Pinpoint the cell where the given text exists, returning its (X, Y) midpoint coordinate. 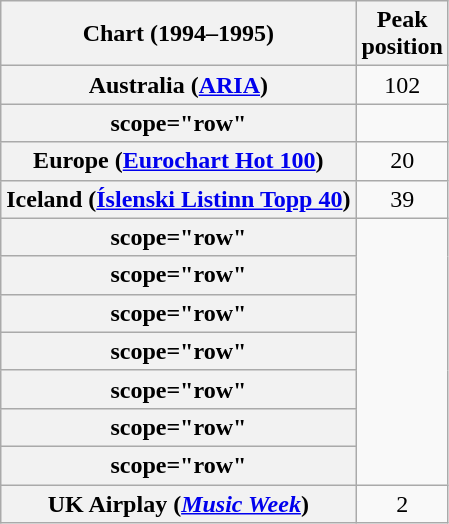
102 (402, 85)
39 (402, 199)
Australia (ARIA) (178, 85)
Peakposition (402, 34)
Europe (Eurochart Hot 100) (178, 161)
UK Airplay (Music Week) (178, 503)
20 (402, 161)
Chart (1994–1995) (178, 34)
Iceland (Íslenski Listinn Topp 40) (178, 199)
2 (402, 503)
